Return the (X, Y) coordinate for the center point of the cell that contains the specified text.  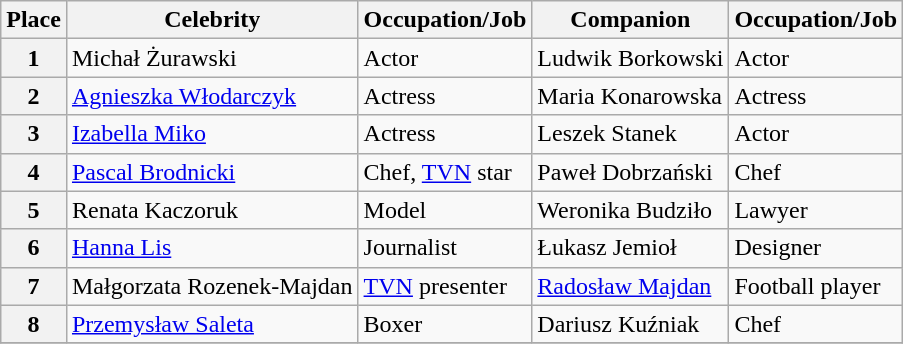
Weronika Budziło (630, 210)
Małgorzata Rozenek-Majdan (212, 286)
Paweł Dobrzański (630, 172)
5 (34, 210)
Celebrity (212, 20)
TVN presenter (445, 286)
Pascal Brodnicki (212, 172)
Izabella Miko (212, 134)
Dariusz Kuźniak (630, 324)
Lawyer (816, 210)
1 (34, 58)
Agnieszka Włodarczyk (212, 96)
Przemysław Saleta (212, 324)
6 (34, 248)
Ludwik Borkowski (630, 58)
Companion (630, 20)
Football player (816, 286)
Maria Konarowska (630, 96)
Chef, TVN star (445, 172)
Model (445, 210)
Hanna Lis (212, 248)
Renata Kaczoruk (212, 210)
Łukasz Jemioł (630, 248)
7 (34, 286)
4 (34, 172)
Boxer (445, 324)
Leszek Stanek (630, 134)
Michał Żurawski (212, 58)
Radosław Majdan (630, 286)
Designer (816, 248)
Place (34, 20)
2 (34, 96)
8 (34, 324)
Journalist (445, 248)
3 (34, 134)
